Find where the given text appears and provide that cell's center as [X, Y] coordinate. 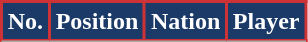
No. [26, 22]
Nation [186, 22]
Position [96, 22]
Player [266, 22]
